Locate the cell with the specified text and output its [x, y] center coordinate. 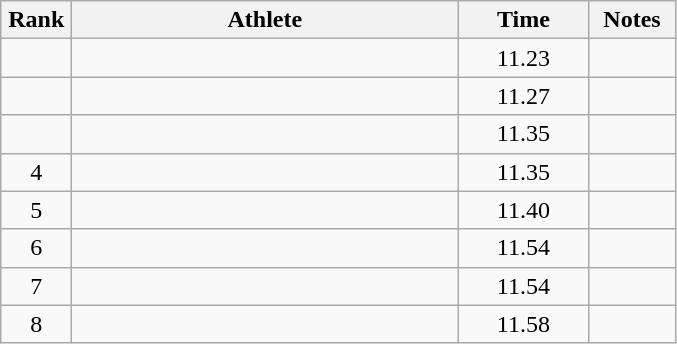
6 [36, 248]
11.23 [524, 58]
5 [36, 210]
7 [36, 286]
11.58 [524, 324]
Notes [632, 20]
11.40 [524, 210]
Rank [36, 20]
Athlete [265, 20]
11.27 [524, 96]
4 [36, 172]
Time [524, 20]
8 [36, 324]
